Capture the cell that displays the provided text and extract its [x, y] central coordinate. 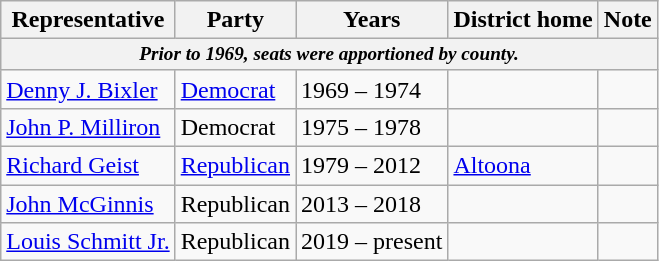
Representative [88, 20]
1969 – 1974 [372, 89]
Altoona [523, 166]
District home [523, 20]
Louis Schmitt Jr. [88, 242]
Richard Geist [88, 166]
Prior to 1969, seats were apportioned by county. [330, 55]
Denny J. Bixler [88, 89]
1979 – 2012 [372, 166]
1975 – 1978 [372, 128]
2013 – 2018 [372, 204]
Note [628, 20]
Party [235, 20]
2019 – present [372, 242]
John P. Milliron [88, 128]
Years [372, 20]
John McGinnis [88, 204]
